Detect which cell encompasses the target text, then output its (x, y) center coordinate. 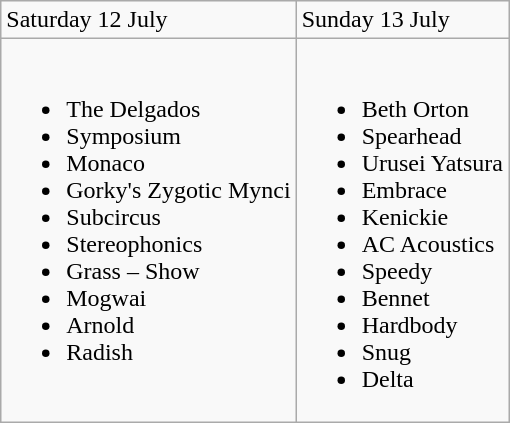
Sunday 13 July (402, 20)
Saturday 12 July (148, 20)
Beth OrtonSpearheadUrusei YatsuraEmbraceKenickieAC AcousticsSpeedyBennetHardbodySnugDelta (402, 230)
The DelgadosSymposiumMonacoGorky's Zygotic MynciSubcircusStereophonicsGrass – ShowMogwaiArnoldRadish (148, 230)
